Return [X, Y] of the center of cell containing provided text 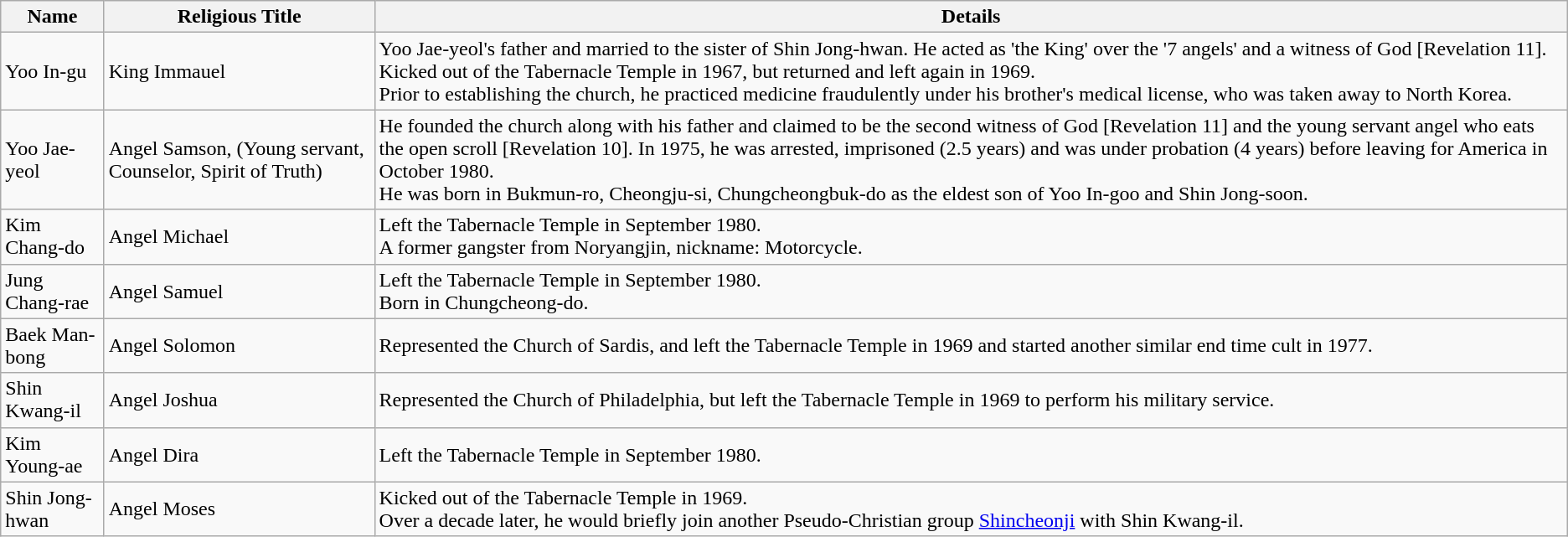
Left the Tabernacle Temple in September 1980. [971, 454]
Shin Jong-hwan [52, 509]
Jung Chang-rae [52, 292]
Kim Chang-do [52, 236]
Yoo In-gu [52, 71]
Baek Man-bong [52, 345]
Represented the Church of Philadelphia, but left the Tabernacle Temple in 1969 to perform his military service. [971, 400]
Kicked out of the Tabernacle Temple in 1969.Over a decade later, he would briefly join another Pseudo-Christian group Shincheonji with Shin Kwang-il. [971, 509]
Details [971, 17]
Represented the Church of Sardis, and left the Tabernacle Temple in 1969 and started another similar end time cult in 1977. [971, 345]
Kim Young-ae [52, 454]
Left the Tabernacle Temple in September 1980.A former gangster from Noryangjin, nickname: Motorcycle. [971, 236]
King Immauel [240, 71]
Angel Joshua [240, 400]
Angel Moses [240, 509]
Yoo Jae-yeol [52, 159]
Left the Tabernacle Temple in September 1980.Born in Chungcheong-do. [971, 292]
Angel Dira [240, 454]
Angel Samson, (Young servant, Counselor, Spirit of Truth) [240, 159]
Religious Title [240, 17]
Angel Solomon [240, 345]
Name [52, 17]
Shin Kwang-il [52, 400]
Angel Michael [240, 236]
Angel Samuel [240, 292]
